From the cell containing the given text, extract its center point as (x, y) coordinate. 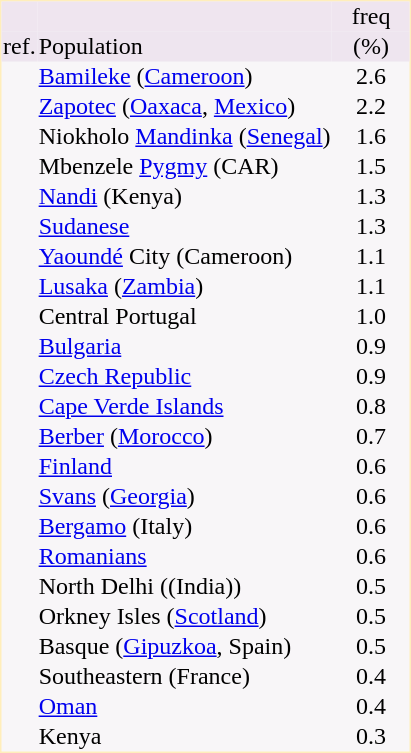
2.2 (371, 107)
Yaoundé City (Cameroon) (184, 257)
Bergamo (Italy) (184, 527)
Zapotec (Oaxaca, Mexico) (184, 107)
ref. (20, 47)
Oman (184, 707)
Czech Republic (184, 377)
Central Portugal (184, 317)
Southeastern (France) (184, 677)
Romanians (184, 557)
2.6 (371, 77)
Niokholo Mandinka (Senegal) (184, 137)
Berber (Morocco) (184, 437)
Sudanese (184, 227)
Population (184, 47)
0.8 (371, 407)
Bamileke (Cameroon) (184, 77)
0.3 (371, 737)
North Delhi ((India)) (184, 587)
Kenya (184, 737)
Cape Verde Islands (184, 407)
Nandi (Kenya) (184, 197)
1.0 (371, 317)
freq (371, 17)
1.6 (371, 137)
Svans (Georgia) (184, 497)
Bulgaria (184, 347)
Orkney Isles (Scotland) (184, 617)
0.7 (371, 437)
Lusaka (Zambia) (184, 287)
(%) (371, 47)
Mbenzele Pygmy (CAR) (184, 167)
Finland (184, 467)
Basque (Gipuzkoa, Spain) (184, 647)
1.5 (371, 167)
